Capture the cell that displays the provided text and extract its (X, Y) central coordinate. 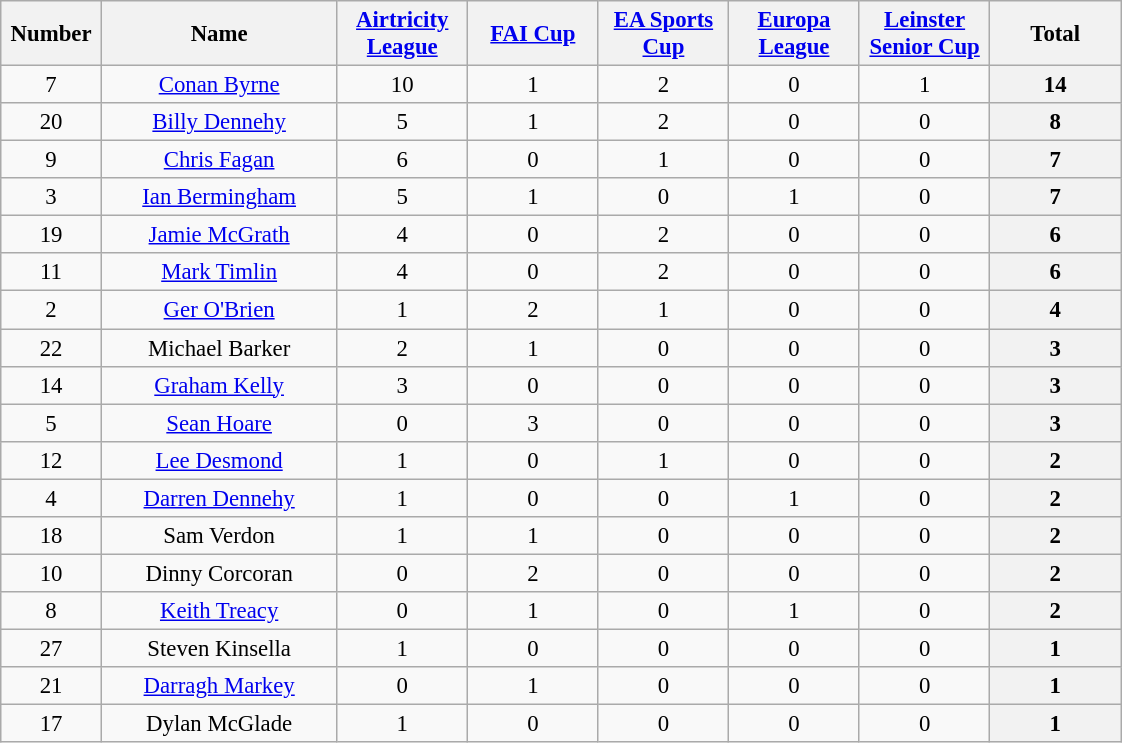
18 (52, 536)
Conan Byrne (219, 85)
Chris Fagan (219, 160)
Ger O'Brien (219, 310)
Leinster Senior Cup (924, 34)
Darren Dennehy (219, 498)
Billy Dennehy (219, 122)
Steven Kinsella (219, 648)
Lee Desmond (219, 460)
Airtricity League (402, 34)
FAI Cup (534, 34)
Europa League (794, 34)
11 (52, 273)
12 (52, 460)
Jamie McGrath (219, 235)
Name (219, 34)
22 (52, 348)
Total (1056, 34)
Mark Timlin (219, 273)
21 (52, 686)
Michael Barker (219, 348)
Dylan McGlade (219, 724)
17 (52, 724)
Keith Treacy (219, 611)
Sam Verdon (219, 536)
27 (52, 648)
Number (52, 34)
9 (52, 160)
Darragh Markey (219, 686)
EA Sports Cup (664, 34)
20 (52, 122)
Ian Bermingham (219, 197)
19 (52, 235)
Dinny Corcoran (219, 573)
Sean Hoare (219, 423)
Graham Kelly (219, 385)
